Return the (x, y) coordinate for the center point of the cell that contains the specified text.  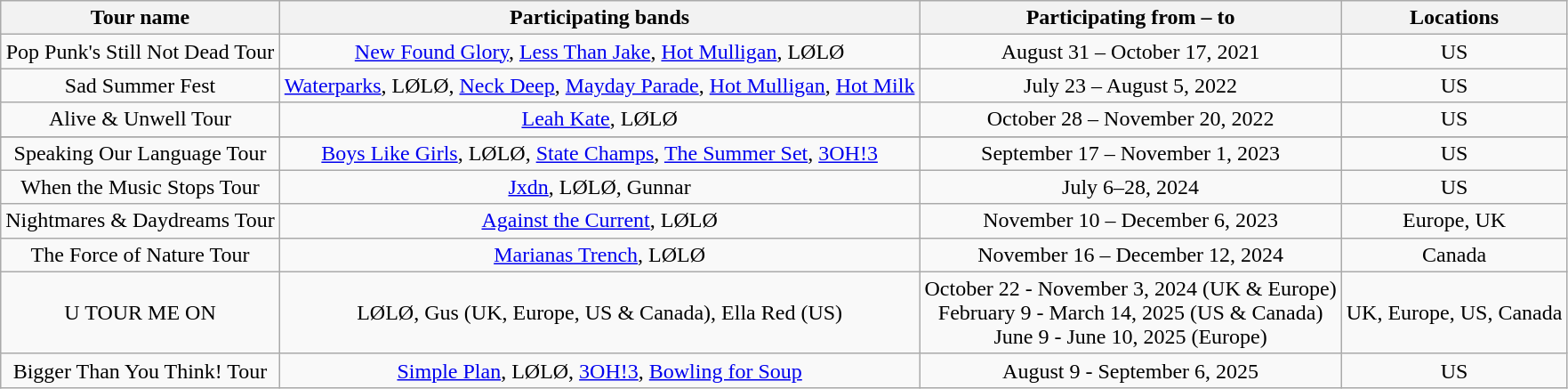
Pop Punk's Still Not Dead Tour (141, 52)
LØLØ, Gus (UK, Europe, US & Canada), Ella Red (US) (599, 312)
Waterparks, LØLØ, Neck Deep, Mayday Parade, Hot Mulligan, Hot Milk (599, 85)
Simple Plan, LØLØ, 3OH!3, Bowling for Soup (599, 370)
New Found Glory, Less Than Jake, Hot Mulligan, LØLØ (599, 52)
Tour name (141, 18)
October 22 - November 3, 2024 (UK & Europe)February 9 - March 14, 2025 (US & Canada)June 9 - June 10, 2025 (Europe) (1130, 312)
Boys Like Girls, LØLØ, State Champs, The Summer Set, 3OH!3 (599, 153)
UK, Europe, US, Canada (1454, 312)
Jxdn, LØLØ, Gunnar (599, 187)
U TOUR ME ON (141, 312)
October 28 – November 20, 2022 (1130, 119)
September 17 – November 1, 2023 (1130, 153)
Canada (1454, 255)
August 31 – October 17, 2021 (1130, 52)
Locations (1454, 18)
The Force of Nature Tour (141, 255)
Europe, UK (1454, 221)
November 16 – December 12, 2024 (1130, 255)
Sad Summer Fest (141, 85)
Alive & Unwell Tour (141, 119)
August 9 - September 6, 2025 (1130, 370)
November 10 – December 6, 2023 (1130, 221)
Marianas Trench, LØLØ (599, 255)
Nightmares & Daydreams Tour (141, 221)
July 23 – August 5, 2022 (1130, 85)
Participating bands (599, 18)
Participating from – to (1130, 18)
When the Music Stops Tour (141, 187)
July 6–28, 2024 (1130, 187)
Against the Current, LØLØ (599, 221)
Speaking Our Language Tour (141, 153)
Bigger Than You Think! Tour (141, 370)
Leah Kate, LØLØ (599, 119)
